From the cell containing the given text, extract its center point as [x, y] coordinate. 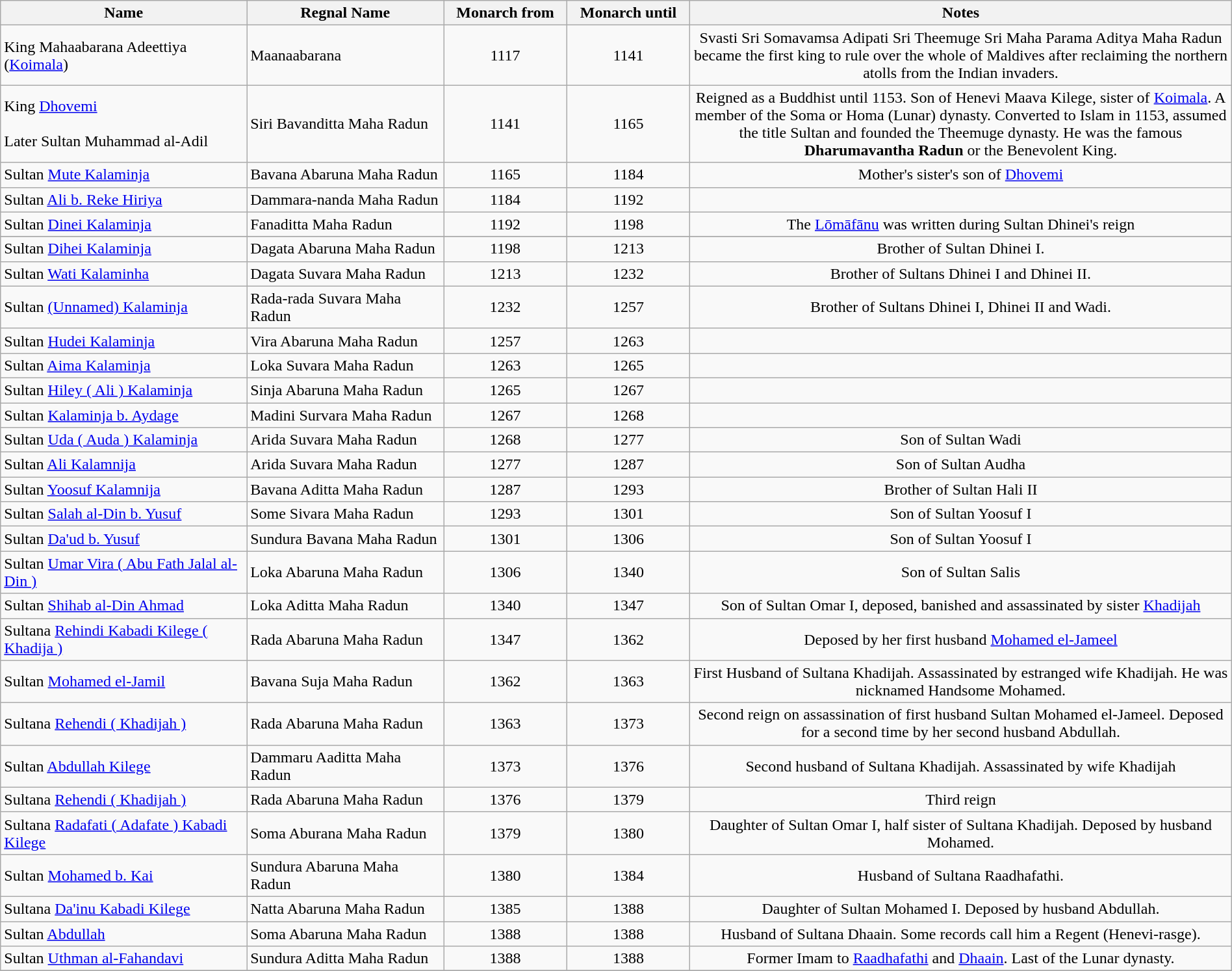
King DhovemiLater Sultan Muhammad al-Adil [123, 123]
Sultan Uthman al-Fahandavi [123, 959]
Sultan Mohamed el-Jamil [123, 681]
Loka Abaruna Maha Radun [346, 572]
Monarch until [628, 13]
Sultan Shihab al-Din Ahmad [123, 606]
Second husband of Sultana Khadijah. Assassinated by wife Khadijah [961, 766]
Sultan Dinei Kalaminja [123, 224]
Sultan Uda ( Auda ) Kalaminja [123, 440]
Maanaabarana [346, 55]
Loka Suvara Maha Radun [346, 365]
Husband of Sultana Dhaain. Some records call him a Regent (Henevi-rasge). [961, 934]
1117 [506, 55]
Husband of Sultana Raadhafathi. [961, 875]
Son of Sultan Omar I, deposed, banished and assassinated by sister Khadijah [961, 606]
Third reign [961, 799]
Second reign on assassination of first husband Sultan Mohamed el-Jameel. Deposed for a second time by her second husband Abdullah. [961, 724]
Brother of Sultans Dhinei I, Dhinei II and Wadi. [961, 307]
Sultan Umar Vira ( Abu Fath Jalal al-Din ) [123, 572]
Sultan Abdullah Kilege [123, 766]
Sultan Ali b. Reke Hiriya [123, 200]
Sultan (Unnamed) Kalaminja [123, 307]
Dammara-nanda Maha Radun [346, 200]
Monarch from [506, 13]
Sinja Abaruna Maha Radun [346, 390]
Brother of Sultan Hali II [961, 489]
Sultan Abdullah [123, 934]
Sultana Da'inu Kabadi Kilege [123, 909]
The Lōmāfānu was written during Sultan Dhinei's reign [961, 224]
Sultan Mute Kalaminja [123, 175]
Sundura Abaruna Maha Radun [346, 875]
Sultan Da'ud b. Yusuf [123, 539]
Mother's sister's son of Dhovemi [961, 175]
Sultan Kalaminja b. Aydage [123, 415]
Siri Bavanditta Maha Radun [346, 123]
Sultan Dihei Kalaminja [123, 249]
Madini Survara Maha Radun [346, 415]
Bavana Suja Maha Radun [346, 681]
Dammaru Aaditta Maha Radun [346, 766]
Former Imam to Raadhafathi and Dhaain. Last of the Lunar dynasty. [961, 959]
Daughter of Sultan Omar I, half sister of Sultana Khadijah. Deposed by husband Mohamed. [961, 833]
Soma Aburana Maha Radun [346, 833]
Deposed by her first husband Mohamed el-Jameel [961, 640]
Loka Aditta Maha Radun [346, 606]
Dagata Suvara Maha Radun [346, 274]
Sundura Aditta Maha Radun [346, 959]
Sultan Hudei Kalaminja [123, 341]
Regnal Name [346, 13]
Son of Sultan Wadi [961, 440]
Natta Abaruna Maha Radun [346, 909]
Brother of Sultan Dhinei I. [961, 249]
1385 [506, 909]
King Mahaabarana Adeettiya (Koimala) [123, 55]
Brother of Sultans Dhinei I and Dhinei II. [961, 274]
Soma Abaruna Maha Radun [346, 934]
First Husband of Sultana Khadijah. Assassinated by estranged wife Khadijah. He was nicknamed Handsome Mohamed. [961, 681]
Sundura Bavana Maha Radun [346, 539]
Bavana Aditta Maha Radun [346, 489]
Son of Sultan Audha [961, 465]
Dagata Abaruna Maha Radun [346, 249]
Sultan Salah al-Din b. Yusuf [123, 514]
Some Sivara Maha Radun [346, 514]
Notes [961, 13]
Fanaditta Maha Radun [346, 224]
Sultan Wati Kalaminha [123, 274]
Sultan Yoosuf Kalamnija [123, 489]
Bavana Abaruna Maha Radun [346, 175]
Vira Abaruna Maha Radun [346, 341]
Son of Sultan Salis [961, 572]
Sultan Hiley ( Ali ) Kalaminja [123, 390]
Name [123, 13]
Daughter of Sultan Mohamed I. Deposed by husband Abdullah. [961, 909]
Sultan Aima Kalaminja [123, 365]
Rada-rada Suvara Maha Radun [346, 307]
Sultana Rehindi Kabadi Kilege ( Khadija ) [123, 640]
Sultana Radafati ( Adafate ) Kabadi Kilege [123, 833]
1384 [628, 875]
Sultan Mohamed b. Kai [123, 875]
Sultan Ali Kalamnija [123, 465]
